From the cell containing the given text, extract its center point as (X, Y) coordinate. 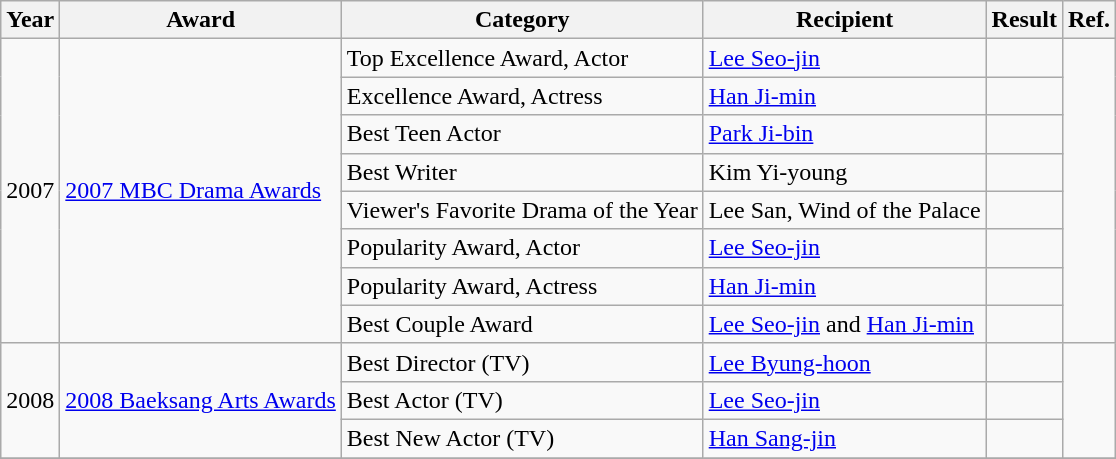
Result (1024, 20)
Category (522, 20)
Popularity Award, Actress (522, 286)
Top Excellence Award, Actor (522, 58)
Recipient (844, 20)
Lee Byung-hoon (844, 362)
Viewer's Favorite Drama of the Year (522, 210)
Best Writer (522, 172)
2008 (30, 400)
Award (201, 20)
2007 MBC Drama Awards (201, 191)
Lee Seo-jin and Han Ji-min (844, 324)
Kim Yi-young (844, 172)
Best Actor (TV) (522, 400)
Year (30, 20)
2008 Baeksang Arts Awards (201, 400)
Park Ji-bin (844, 134)
Excellence Award, Actress (522, 96)
Best New Actor (TV) (522, 438)
Han Sang-jin (844, 438)
Ref. (1088, 20)
Popularity Award, Actor (522, 248)
Best Director (TV) (522, 362)
Best Couple Award (522, 324)
2007 (30, 191)
Best Teen Actor (522, 134)
Lee San, Wind of the Palace (844, 210)
